Search for the cell housing the specified text and yield its [x, y] center coordinate. 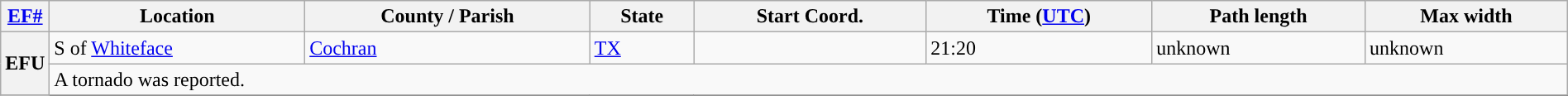
County / Parish [448, 17]
Max width [1467, 17]
Cochran [448, 48]
Time (UTC) [1039, 17]
S of Whiteface [177, 48]
A tornado was reported. [809, 79]
Start Coord. [810, 17]
EFU [25, 64]
21:20 [1039, 48]
Location [177, 17]
Path length [1259, 17]
State [642, 17]
TX [642, 48]
EF# [25, 17]
